Extract the (x, y) coordinate from the center of the cell holding the provided text.  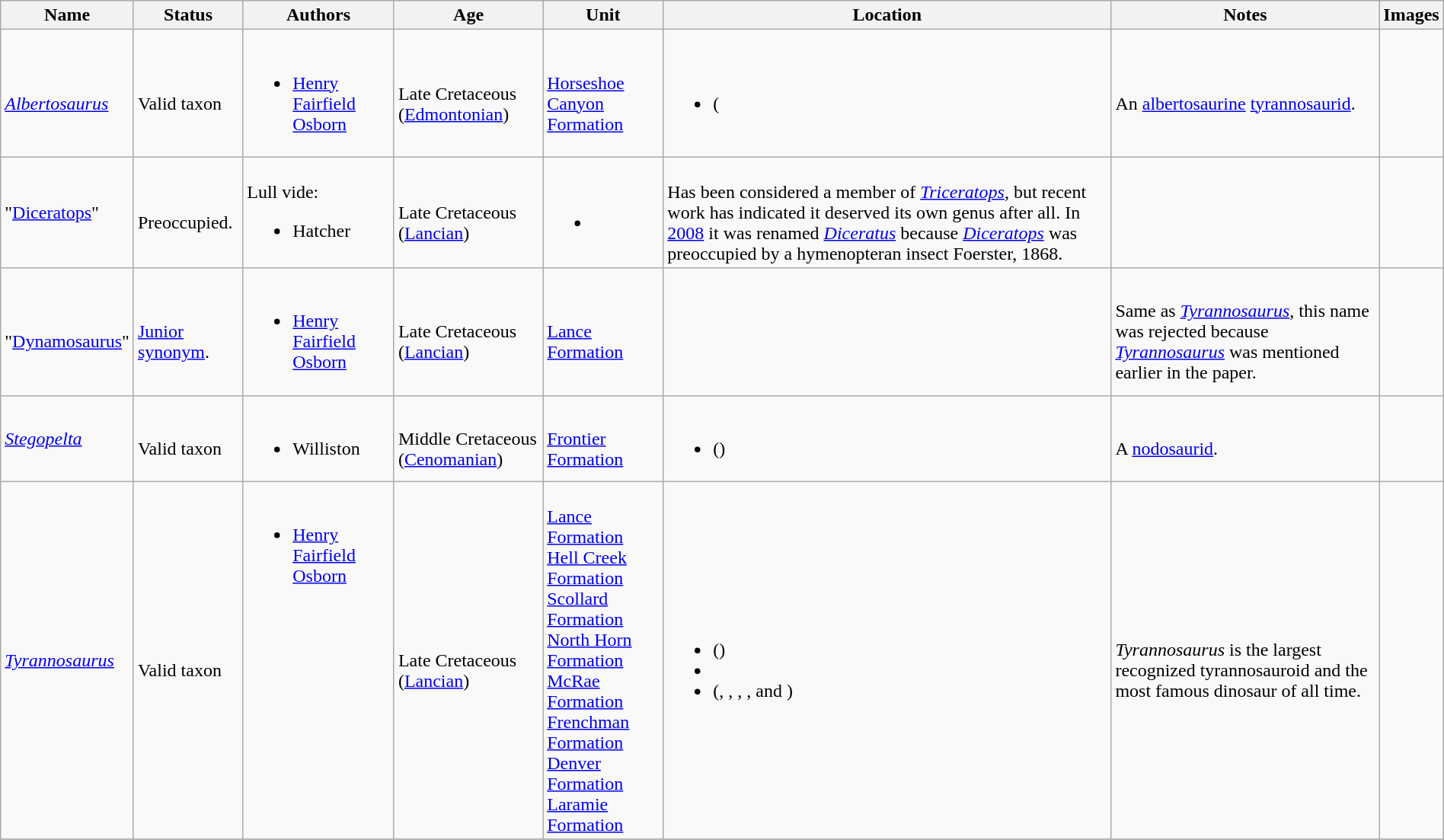
Late Cretaceous (Edmontonian) (468, 93)
Same as Tyrannosaurus, this name was rejected because Tyrannosaurus was mentioned earlier in the paper. (1245, 332)
( (887, 93)
Lance Formation (603, 332)
Middle Cretaceous (Cenomanian) (468, 439)
Albertosaurus (67, 93)
Images (1411, 15)
Junior synonym. (187, 332)
() (887, 439)
Williston (315, 439)
Status (187, 15)
Location (887, 15)
"Dynamosaurus" (67, 332)
Lance Formation Hell Creek Formation Scollard Formation North Horn Formation McRae Formation Frenchman Formation Denver Formation Laramie Formation (603, 660)
Age (468, 15)
Authors (318, 15)
Tyrannosaurus is the largest recognized tyrannosauroid and the most famous dinosaur of all time. (1245, 660)
Notes (1245, 15)
Tyrannosaurus (67, 660)
Stegopelta (67, 439)
"Diceratops" (67, 212)
Horseshoe Canyon Formation (603, 93)
Preoccupied. (187, 212)
Frontier Formation (603, 439)
Name (67, 15)
Unit (603, 15)
An albertosaurine tyrannosaurid. (1245, 93)
Lull vide:Hatcher (315, 212)
A nodosaurid. (1245, 439)
() (, , , , and ) (887, 660)
